Detect which cell encompasses the target text, then output its [X, Y] center coordinate. 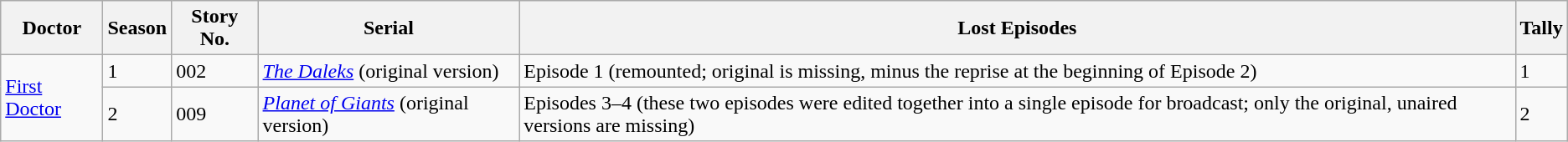
Episodes 3–4 (these two episodes were edited together into a single episode for broadcast; only the original, unaired versions are missing) [1017, 114]
Planet of Giants (original version) [389, 114]
Episode 1 (remounted; original is missing, minus the reprise at the beginning of Episode 2) [1017, 71]
009 [214, 114]
Story No. [214, 28]
Lost Episodes [1017, 28]
002 [214, 71]
Tally [1541, 28]
Doctor [52, 28]
The Daleks (original version) [389, 71]
Serial [389, 28]
Season [137, 28]
First Doctor [52, 99]
